Pinpoint the cell where the given text exists, returning its (x, y) midpoint coordinate. 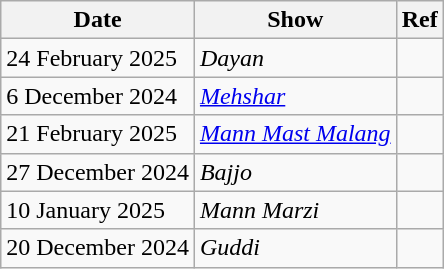
Guddi (295, 248)
Dayan (295, 58)
Show (295, 20)
Date (98, 20)
10 January 2025 (98, 210)
Mann Mast Malang (295, 134)
24 February 2025 (98, 58)
Mann Marzi (295, 210)
Bajjo (295, 172)
Mehshar (295, 96)
21 February 2025 (98, 134)
20 December 2024 (98, 248)
Ref (420, 20)
6 December 2024 (98, 96)
27 December 2024 (98, 172)
